Output the [x, y] coordinate of the center of the cell containing the given text.  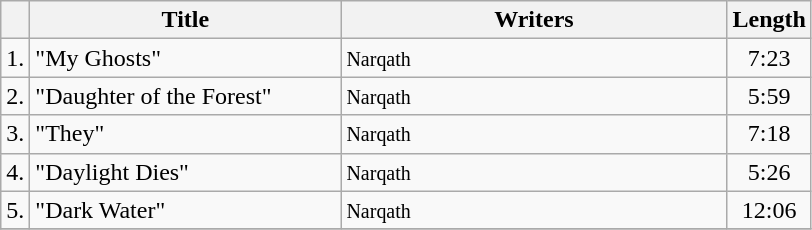
3. [16, 134]
Writers [534, 20]
Title [186, 20]
"Dark Water" [186, 210]
7:18 [769, 134]
"Daughter of the Forest" [186, 96]
2. [16, 96]
"Daylight Dies" [186, 172]
7:23 [769, 58]
5:59 [769, 96]
Length [769, 20]
12:06 [769, 210]
1. [16, 58]
4. [16, 172]
"They" [186, 134]
"My Ghosts" [186, 58]
5. [16, 210]
5:26 [769, 172]
